Search for the cell housing the specified text and yield its [X, Y] center coordinate. 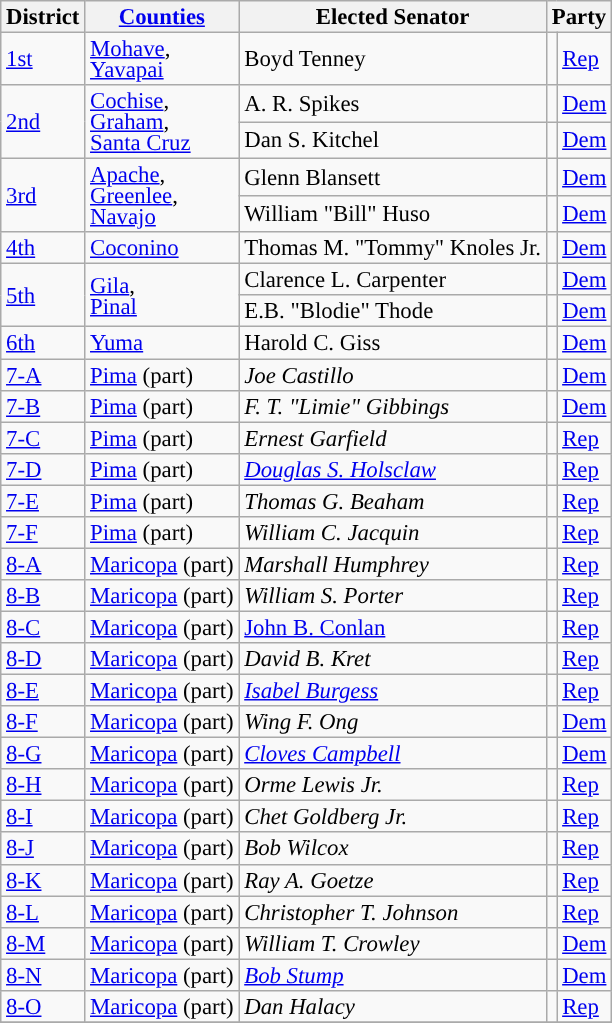
Party [578, 17]
F. T. "Limie" Gibbings [392, 406]
Glenn Blansett [392, 178]
Yuma [162, 343]
8-H [43, 785]
Orme Lewis Jr. [392, 785]
Cloves Campbell [392, 754]
8-J [43, 849]
Dan S. Kitchel [392, 140]
7-C [43, 438]
Apache,Greenlee,Navajo [162, 196]
Chet Goldberg Jr. [392, 817]
Thomas G. Beaham [392, 501]
Ernest Garfield [392, 438]
E.B. "Blodie" Thode [392, 312]
8-E [43, 691]
William S. Porter [392, 596]
Coconino [162, 248]
Bob Stump [392, 975]
Counties [162, 17]
2nd [43, 122]
8-A [43, 564]
7-B [43, 406]
Boyd Tenney [392, 60]
6th [43, 343]
7-A [43, 375]
Ray A. Goetze [392, 880]
8-B [43, 596]
3rd [43, 196]
Cochise,Graham,Santa Cruz [162, 122]
4th [43, 248]
Dan Halacy [392, 1007]
5th [43, 296]
A. R. Spikes [392, 104]
Harold C. Giss [392, 343]
Bob Wilcox [392, 849]
1st [43, 60]
Elected Senator [392, 17]
Wing F. Ong [392, 722]
District [43, 17]
8-L [43, 912]
Isabel Burgess [392, 691]
8-I [43, 817]
7-D [43, 469]
7-E [43, 501]
Gila,Pinal [162, 296]
Joe Castillo [392, 375]
William T. Crowley [392, 943]
Marshall Humphrey [392, 564]
David B. Kret [392, 659]
8-G [43, 754]
John B. Conlan [392, 627]
Mohave,Yavapai [162, 60]
William "Bill" Huso [392, 214]
8-K [43, 880]
Thomas M. "Tommy" Knoles Jr. [392, 248]
8-F [43, 722]
Christopher T. Johnson [392, 912]
8-O [43, 1007]
8-C [43, 627]
Clarence L. Carpenter [392, 280]
7-F [43, 533]
8-N [43, 975]
8-M [43, 943]
Douglas S. Holsclaw [392, 469]
William C. Jacquin [392, 533]
8-D [43, 659]
